Extract the (x, y) coordinate from the center of the cell holding the provided text.  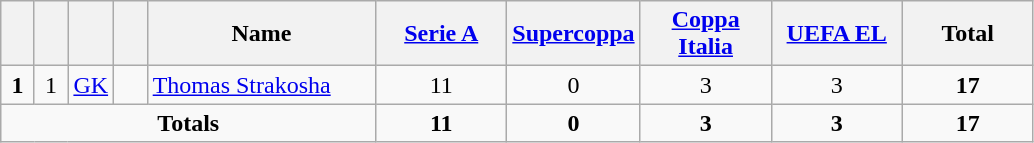
Serie A (442, 34)
UEFA EL (836, 34)
Supercoppa (574, 34)
Thomas Strakosha (262, 85)
Coppa Italia (706, 34)
GK (91, 85)
Totals (188, 123)
Name (262, 34)
Total (968, 34)
